Search for the cell housing the specified text and yield its (X, Y) center coordinate. 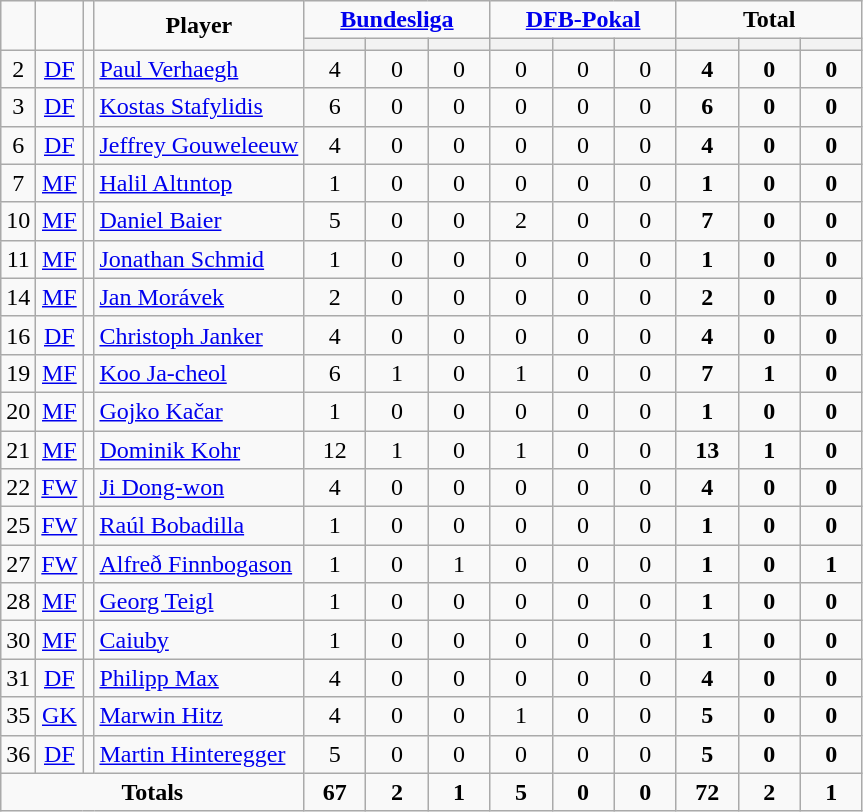
10 (18, 221)
13 (707, 449)
Marwin Hitz (199, 716)
Caiuby (199, 640)
28 (18, 602)
Paul Verhaegh (199, 69)
Daniel Baier (199, 221)
Halil Altıntop (199, 183)
Total (769, 20)
11 (18, 259)
Jonathan Schmid (199, 259)
Alfreð Finnbogason (199, 564)
22 (18, 488)
Philipp Max (199, 678)
35 (18, 716)
Christoph Janker (199, 335)
Dominik Kohr (199, 449)
31 (18, 678)
Ji Dong-won (199, 488)
Player (199, 26)
72 (707, 792)
36 (18, 754)
14 (18, 297)
DFB-Pokal (583, 20)
Totals (152, 792)
3 (18, 107)
21 (18, 449)
Bundesliga (397, 20)
Raúl Bobadilla (199, 526)
67 (335, 792)
Jeffrey Gouweleeuw (199, 145)
Koo Ja-cheol (199, 373)
30 (18, 640)
25 (18, 526)
GK (60, 716)
27 (18, 564)
20 (18, 411)
16 (18, 335)
19 (18, 373)
Georg Teigl (199, 602)
Jan Morávek (199, 297)
12 (335, 449)
Martin Hinteregger (199, 754)
Gojko Kačar (199, 411)
Kostas Stafylidis (199, 107)
